Locate the cell with the specified text and output its (X, Y) center coordinate. 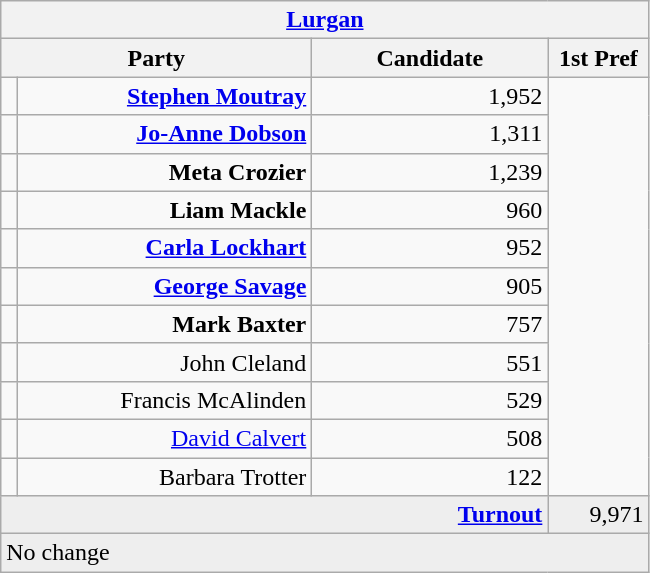
960 (430, 210)
1,311 (430, 134)
508 (430, 438)
9,971 (598, 515)
Mark Baxter (164, 324)
Party (156, 58)
551 (430, 362)
1,239 (430, 172)
Meta Crozier (164, 172)
Liam Mackle (164, 210)
952 (430, 248)
Candidate (430, 58)
Turnout (274, 515)
David Calvert (164, 438)
Stephen Moutray (164, 96)
529 (430, 400)
Carla Lockhart (164, 248)
John Cleland (164, 362)
1st Pref (598, 58)
Lurgan (325, 20)
George Savage (164, 286)
122 (430, 477)
1,952 (430, 96)
No change (325, 553)
Barbara Trotter (164, 477)
757 (430, 324)
Jo-Anne Dobson (164, 134)
905 (430, 286)
Francis McAlinden (164, 400)
